Determine the [x, y] coordinate at the center of the cell enclosing the given text.  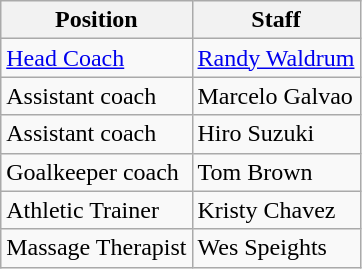
Position [96, 20]
Athletic Trainer [96, 210]
Kristy Chavez [276, 210]
Tom Brown [276, 172]
Hiro Suzuki [276, 134]
Randy Waldrum [276, 58]
Goalkeeper coach [96, 172]
Staff [276, 20]
Wes Speights [276, 248]
Head Coach [96, 58]
Marcelo Galvao [276, 96]
Massage Therapist [96, 248]
